Identify which cell holds the provided text, then report its (X, Y) central coordinate. 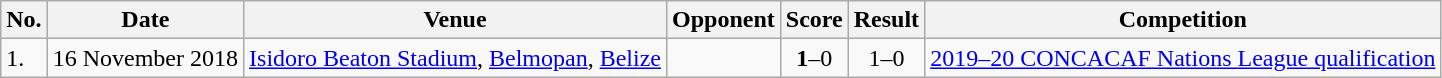
Isidoro Beaton Stadium, Belmopan, Belize (456, 58)
Opponent (724, 20)
Venue (456, 20)
Competition (1183, 20)
1. (24, 58)
Date (145, 20)
16 November 2018 (145, 58)
2019–20 CONCACAF Nations League qualification (1183, 58)
Result (886, 20)
Score (814, 20)
No. (24, 20)
